Identify which cell holds the provided text, then report its (X, Y) central coordinate. 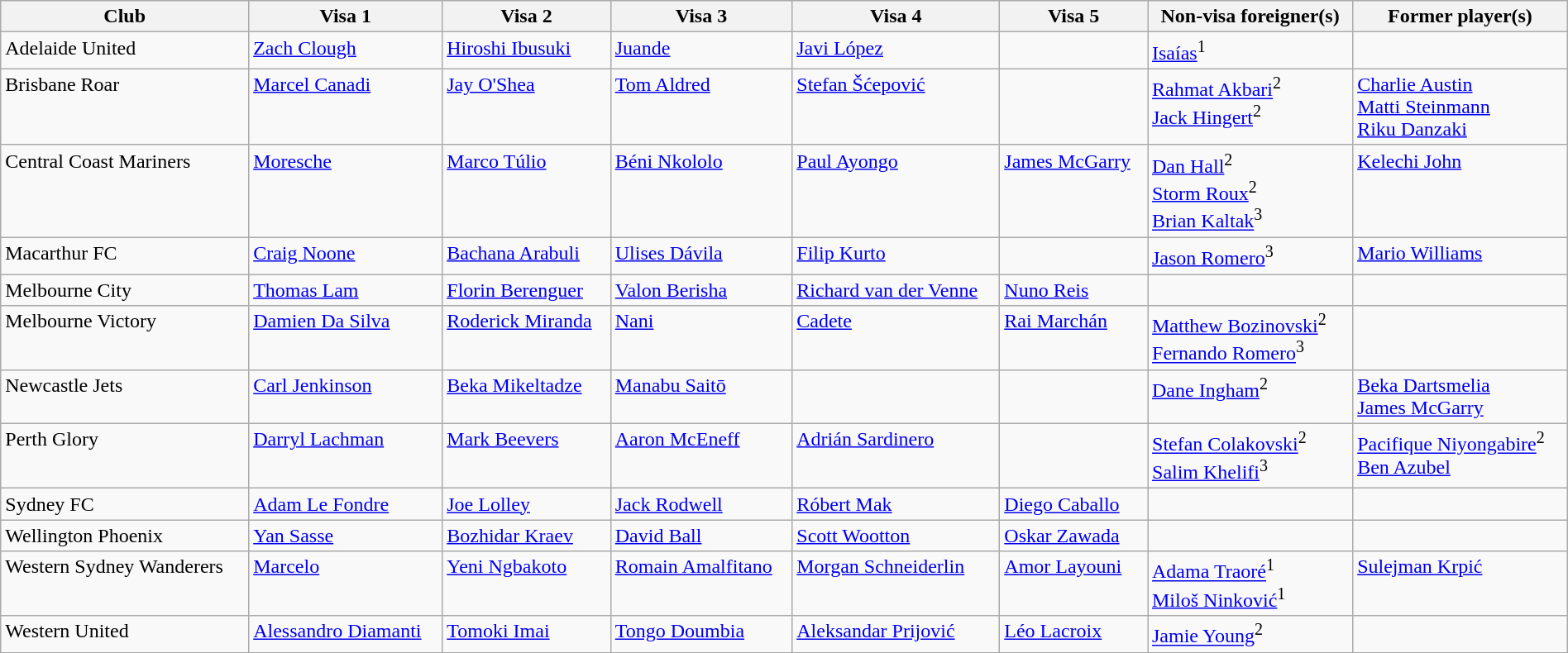
Marco Túlio (526, 191)
Charlie Austin Matti Steinmann Riku Danzaki (1460, 107)
Adrián Sardinero (896, 456)
Visa 1 (346, 17)
Pacifique Niyongabire2 Ben Azubel (1460, 456)
Cadete (896, 338)
Ulises Dávila (701, 256)
Tomoki Imai (526, 635)
Darryl Lachman (346, 456)
Béni Nkololo (701, 191)
Scott Wootton (896, 536)
David Ball (701, 536)
Visa 3 (701, 17)
Former player(s) (1460, 17)
Marcelo (346, 584)
Amor Layouni (1073, 584)
Joe Lolley (526, 504)
Róbert Mak (896, 504)
Filip Kurto (896, 256)
Western Sydney Wanderers (125, 584)
Nuno Reis (1073, 290)
Alessandro Diamanti (346, 635)
Non-visa foreigner(s) (1250, 17)
Matthew Bozinovski2 Fernando Romero3 (1250, 338)
Wellington Phoenix (125, 536)
Western United (125, 635)
Moresche (346, 191)
Mario Williams (1460, 256)
Melbourne City (125, 290)
Bozhidar Kraev (526, 536)
Jack Rodwell (701, 504)
Morgan Schneiderlin (896, 584)
Mark Beevers (526, 456)
Beka Mikeltadze (526, 397)
Tom Aldred (701, 107)
Macarthur FC (125, 256)
Stefan Šćepović (896, 107)
Florin Berenguer (526, 290)
Roderick Miranda (526, 338)
Tongo Doumbia (701, 635)
Newcastle Jets (125, 397)
Isaías1 (1250, 51)
Zach Clough (346, 51)
Rahmat Akbari2 Jack Hingert2 (1250, 107)
Visa 4 (896, 17)
Jamie Young2 (1250, 635)
Jay O'Shea (526, 107)
Nani (701, 338)
Juande (701, 51)
Craig Noone (346, 256)
Marcel Canadi (346, 107)
Hiroshi Ibusuki (526, 51)
Sydney FC (125, 504)
Club (125, 17)
James McGarry (1073, 191)
Damien Da Silva (346, 338)
Dane Ingham2 (1250, 397)
Kelechi John (1460, 191)
Perth Glory (125, 456)
Aleksandar Prijović (896, 635)
Bachana Arabuli (526, 256)
Aaron McEneff (701, 456)
Romain Amalfitano (701, 584)
Beka Dartsmelia James McGarry (1460, 397)
Central Coast Mariners (125, 191)
Manabu Saitō (701, 397)
Adelaide United (125, 51)
Javi López (896, 51)
Richard van der Venne (896, 290)
Léo Lacroix (1073, 635)
Carl Jenkinson (346, 397)
Yan Sasse (346, 536)
Adama Traoré1 Miloš Ninković1 (1250, 584)
Visa 2 (526, 17)
Rai Marchán (1073, 338)
Dan Hall2 Storm Roux2 Brian Kaltak3 (1250, 191)
Paul Ayongo (896, 191)
Yeni Ngbakoto (526, 584)
Oskar Zawada (1073, 536)
Adam Le Fondre (346, 504)
Stefan Colakovski2 Salim Khelifi3 (1250, 456)
Visa 5 (1073, 17)
Valon Berisha (701, 290)
Sulejman Krpić (1460, 584)
Thomas Lam (346, 290)
Jason Romero3 (1250, 256)
Brisbane Roar (125, 107)
Melbourne Victory (125, 338)
Diego Caballo (1073, 504)
